Return the (X, Y) coordinate for the center point of the cell that contains the specified text.  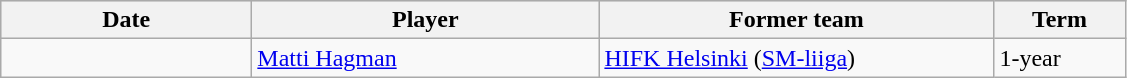
Player (426, 20)
1-year (1060, 58)
Matti Hagman (426, 58)
Date (126, 20)
HIFK Helsinki (SM-liiga) (796, 58)
Former team (796, 20)
Term (1060, 20)
